Identify which cell holds the provided text, then report its (X, Y) central coordinate. 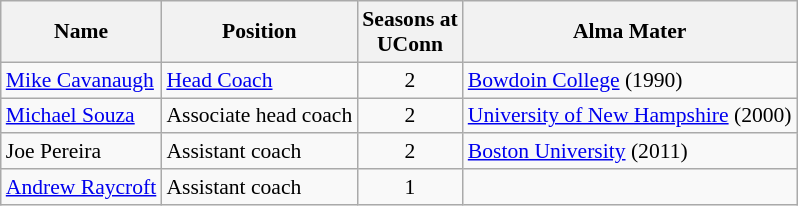
Boston University (2011) (630, 152)
Associate head coach (259, 116)
Michael Souza (82, 116)
Alma Mater (630, 32)
Mike Cavanaugh (82, 80)
Name (82, 32)
Bowdoin College (1990) (630, 80)
Andrew Raycroft (82, 187)
Head Coach (259, 80)
Position (259, 32)
1 (410, 187)
Seasons atUConn (410, 32)
University of New Hampshire (2000) (630, 116)
Joe Pereira (82, 152)
